Provide the (x, y) coordinate of the cell's center where the given text is located.  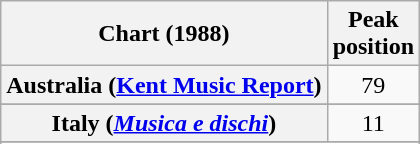
Chart (1988) (164, 34)
Peakposition (373, 34)
79 (373, 85)
Australia (Kent Music Report) (164, 85)
Italy (Musica e dischi) (164, 123)
11 (373, 123)
